Locate the cell with the specified text and output its [x, y] center coordinate. 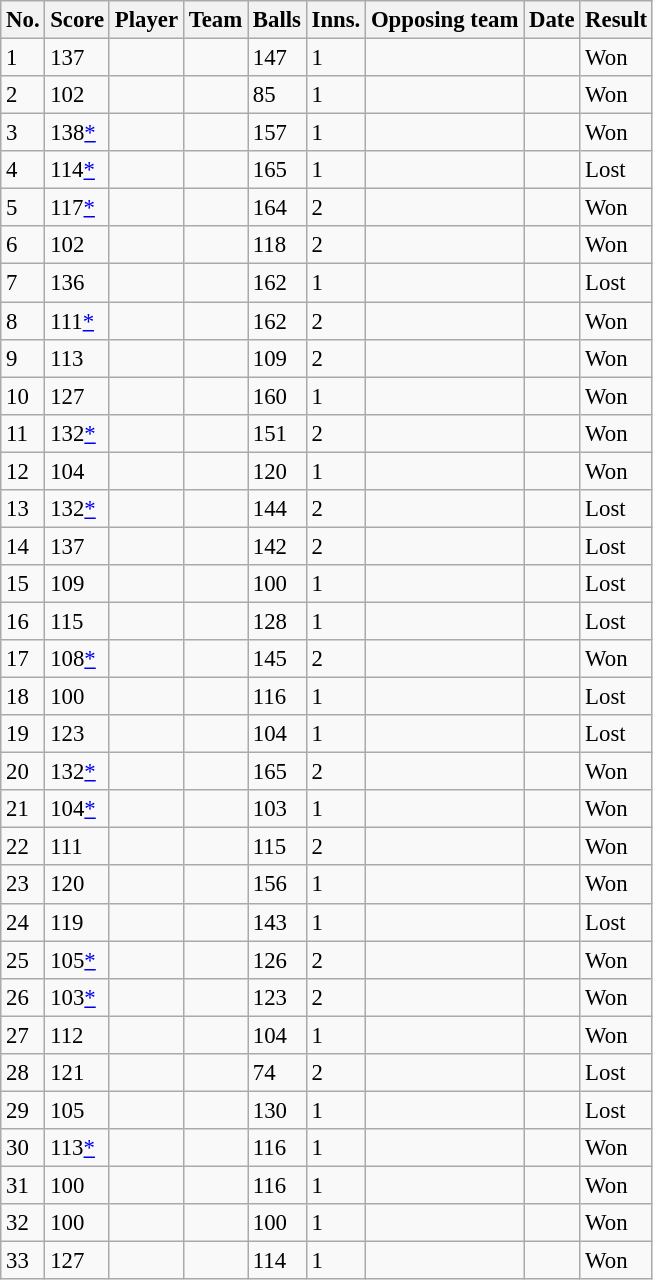
Date [552, 20]
26 [23, 997]
114* [78, 170]
108* [78, 659]
105* [78, 960]
164 [278, 208]
11 [23, 433]
103 [278, 809]
156 [278, 885]
Score [78, 20]
19 [23, 734]
Result [616, 20]
3 [23, 133]
Player [146, 20]
151 [278, 433]
119 [78, 922]
No. [23, 20]
130 [278, 1110]
128 [278, 621]
Team [215, 20]
13 [23, 509]
Inns. [336, 20]
85 [278, 95]
126 [278, 960]
8 [23, 321]
111 [78, 847]
117* [78, 208]
74 [278, 1073]
5 [23, 208]
21 [23, 809]
28 [23, 1073]
111* [78, 321]
23 [23, 885]
14 [23, 546]
113 [78, 358]
143 [278, 922]
18 [23, 697]
160 [278, 396]
29 [23, 1110]
33 [23, 1261]
31 [23, 1185]
12 [23, 471]
24 [23, 922]
4 [23, 170]
103* [78, 997]
15 [23, 584]
121 [78, 1073]
Opposing team [445, 20]
113* [78, 1148]
16 [23, 621]
10 [23, 396]
118 [278, 245]
112 [78, 1035]
157 [278, 133]
7 [23, 283]
25 [23, 960]
9 [23, 358]
105 [78, 1110]
22 [23, 847]
27 [23, 1035]
20 [23, 772]
147 [278, 58]
30 [23, 1148]
32 [23, 1223]
136 [78, 283]
Balls [278, 20]
138* [78, 133]
6 [23, 245]
142 [278, 546]
145 [278, 659]
17 [23, 659]
104* [78, 809]
114 [278, 1261]
144 [278, 509]
